Search for the cell housing the specified text and yield its (x, y) center coordinate. 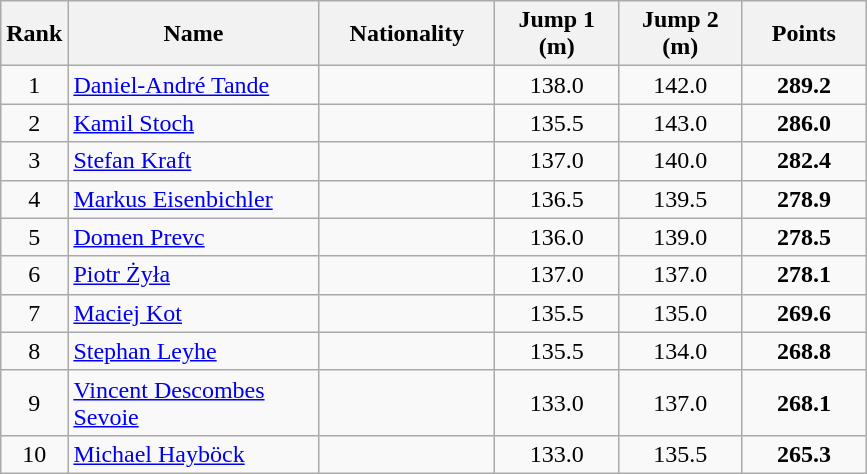
5 (34, 237)
Points (804, 34)
Domen Prevc (194, 237)
Maciej Kot (194, 313)
9 (34, 402)
4 (34, 199)
278.5 (804, 237)
Nationality (407, 34)
Jump 1 (m) (557, 34)
Kamil Stoch (194, 123)
Vincent Descombes Sevoie (194, 402)
1 (34, 85)
Stefan Kraft (194, 161)
10 (34, 454)
3 (34, 161)
7 (34, 313)
286.0 (804, 123)
142.0 (681, 85)
269.6 (804, 313)
278.9 (804, 199)
Rank (34, 34)
8 (34, 351)
268.1 (804, 402)
268.8 (804, 351)
289.2 (804, 85)
140.0 (681, 161)
Michael Hayböck (194, 454)
Stephan Leyhe (194, 351)
136.5 (557, 199)
Piotr Żyła (194, 275)
278.1 (804, 275)
138.0 (557, 85)
Jump 2 (m) (681, 34)
6 (34, 275)
Name (194, 34)
139.0 (681, 237)
265.3 (804, 454)
143.0 (681, 123)
136.0 (557, 237)
134.0 (681, 351)
Daniel-André Tande (194, 85)
139.5 (681, 199)
135.0 (681, 313)
2 (34, 123)
Markus Eisenbichler (194, 199)
282.4 (804, 161)
